Find where the given text appears and provide that cell's center as [X, Y] coordinate. 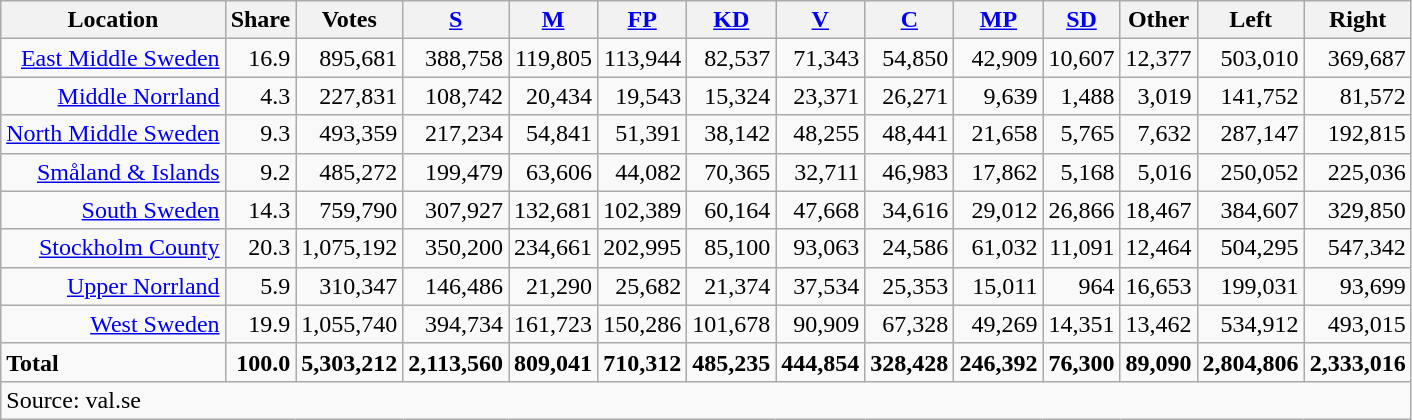
63,606 [554, 172]
895,681 [350, 58]
42,909 [998, 58]
493,015 [1358, 324]
54,841 [554, 134]
202,995 [642, 248]
485,272 [350, 172]
234,661 [554, 248]
7,632 [1158, 134]
KD [732, 20]
Småland & Islands [113, 172]
9.2 [260, 172]
4.3 [260, 96]
5.9 [260, 286]
5,303,212 [350, 362]
MP [998, 20]
V [820, 20]
67,328 [910, 324]
Other [1158, 20]
485,235 [732, 362]
46,983 [910, 172]
Share [260, 20]
Stockholm County [113, 248]
Votes [350, 20]
Left [1250, 20]
48,255 [820, 134]
38,142 [732, 134]
60,164 [732, 210]
710,312 [642, 362]
37,534 [820, 286]
9,639 [998, 96]
5,168 [1082, 172]
1,488 [1082, 96]
S [456, 20]
76,300 [1082, 362]
132,681 [554, 210]
161,723 [554, 324]
12,377 [1158, 58]
2,113,560 [456, 362]
14,351 [1082, 324]
M [554, 20]
329,850 [1358, 210]
90,909 [820, 324]
Right [1358, 20]
11,091 [1082, 248]
444,854 [820, 362]
113,944 [642, 58]
61,032 [998, 248]
534,912 [1250, 324]
18,467 [1158, 210]
21,374 [732, 286]
South Sweden [113, 210]
17,862 [998, 172]
Total [113, 362]
34,616 [910, 210]
350,200 [456, 248]
964 [1082, 286]
26,866 [1082, 210]
504,295 [1250, 248]
1,075,192 [350, 248]
25,682 [642, 286]
East Middle Sweden [113, 58]
81,572 [1358, 96]
71,343 [820, 58]
384,607 [1250, 210]
C [910, 20]
23,371 [820, 96]
13,462 [1158, 324]
19,543 [642, 96]
100.0 [260, 362]
Source: val.se [706, 400]
15,324 [732, 96]
9.3 [260, 134]
369,687 [1358, 58]
44,082 [642, 172]
199,031 [1250, 286]
759,790 [350, 210]
101,678 [732, 324]
51,391 [642, 134]
5,016 [1158, 172]
16,653 [1158, 286]
FP [642, 20]
119,805 [554, 58]
82,537 [732, 58]
21,290 [554, 286]
2,804,806 [1250, 362]
32,711 [820, 172]
1,055,740 [350, 324]
49,269 [998, 324]
85,100 [732, 248]
493,359 [350, 134]
287,147 [1250, 134]
Location [113, 20]
14.3 [260, 210]
225,036 [1358, 172]
16.9 [260, 58]
250,052 [1250, 172]
29,012 [998, 210]
192,815 [1358, 134]
24,586 [910, 248]
150,286 [642, 324]
19.9 [260, 324]
3,019 [1158, 96]
West Sweden [113, 324]
20.3 [260, 248]
199,479 [456, 172]
47,668 [820, 210]
394,734 [456, 324]
21,658 [998, 134]
Upper Norrland [113, 286]
54,850 [910, 58]
227,831 [350, 96]
15,011 [998, 286]
2,333,016 [1358, 362]
93,699 [1358, 286]
146,486 [456, 286]
310,347 [350, 286]
547,342 [1358, 248]
48,441 [910, 134]
70,365 [732, 172]
246,392 [998, 362]
26,271 [910, 96]
102,389 [642, 210]
108,742 [456, 96]
North Middle Sweden [113, 134]
503,010 [1250, 58]
217,234 [456, 134]
93,063 [820, 248]
12,464 [1158, 248]
SD [1082, 20]
89,090 [1158, 362]
25,353 [910, 286]
20,434 [554, 96]
Middle Norrland [113, 96]
307,927 [456, 210]
388,758 [456, 58]
328,428 [910, 362]
5,765 [1082, 134]
10,607 [1082, 58]
809,041 [554, 362]
141,752 [1250, 96]
